Determine the (x, y) coordinate at the center of the cell enclosing the given text.  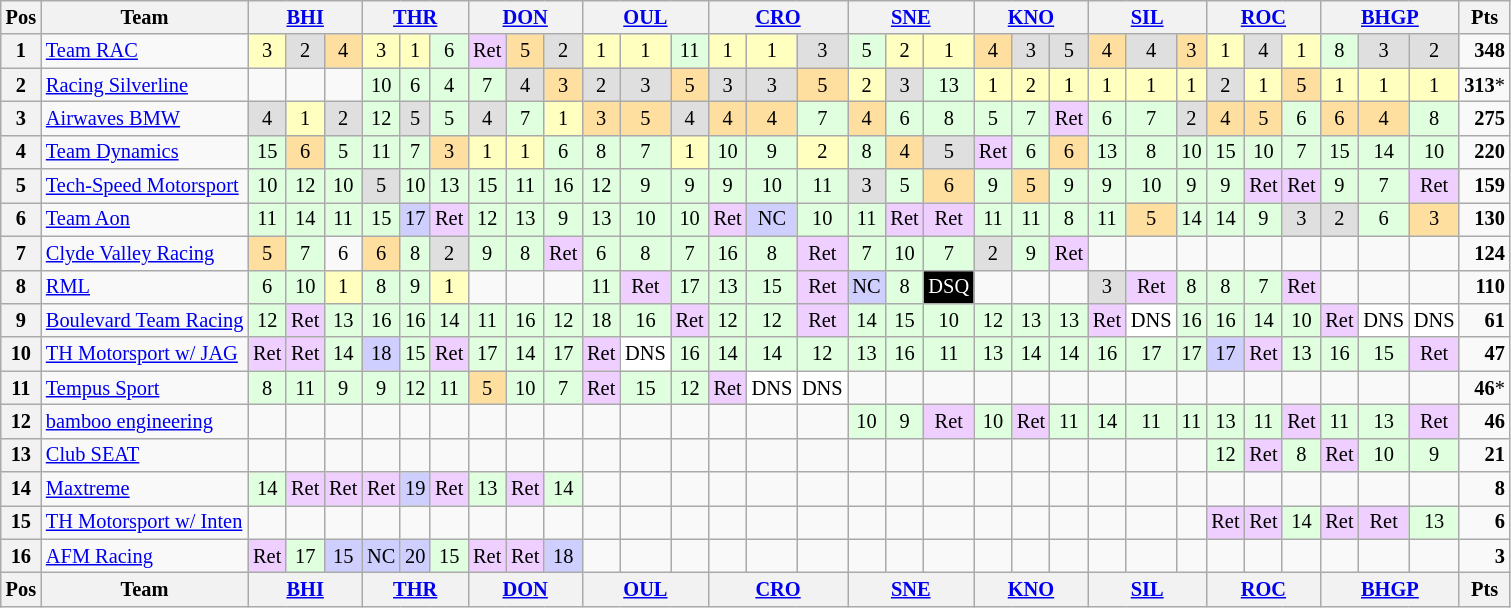
110 (1484, 287)
TH Motorsport w/ Inten (144, 522)
Maxtreme (144, 489)
159 (1484, 186)
DSQ (949, 287)
348 (1484, 51)
Team RAC (144, 51)
Boulevard Team Racing (144, 320)
Clyde Valley Racing (144, 253)
130 (1484, 219)
275 (1484, 118)
47 (1484, 354)
Tech-Speed Motorsport (144, 186)
RML (144, 287)
TH Motorsport w/ JAG (144, 354)
124 (1484, 253)
61 (1484, 320)
Team Aon (144, 219)
21 (1484, 455)
AFM Racing (144, 556)
313* (1484, 85)
Airwaves BMW (144, 118)
bamboo engineering (144, 421)
20 (415, 556)
46* (1484, 388)
Team Dynamics (144, 152)
220 (1484, 152)
19 (415, 489)
46 (1484, 421)
Racing Silverline (144, 85)
Tempus Sport (144, 388)
Club SEAT (144, 455)
